Pinpoint the cell where the given text exists, returning its [X, Y] midpoint coordinate. 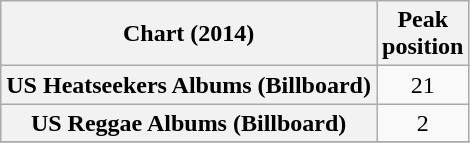
Peakposition [422, 34]
Chart (2014) [189, 34]
US Heatseekers Albums (Billboard) [189, 85]
US Reggae Albums (Billboard) [189, 123]
21 [422, 85]
2 [422, 123]
